Capture the cell that displays the provided text and extract its [X, Y] central coordinate. 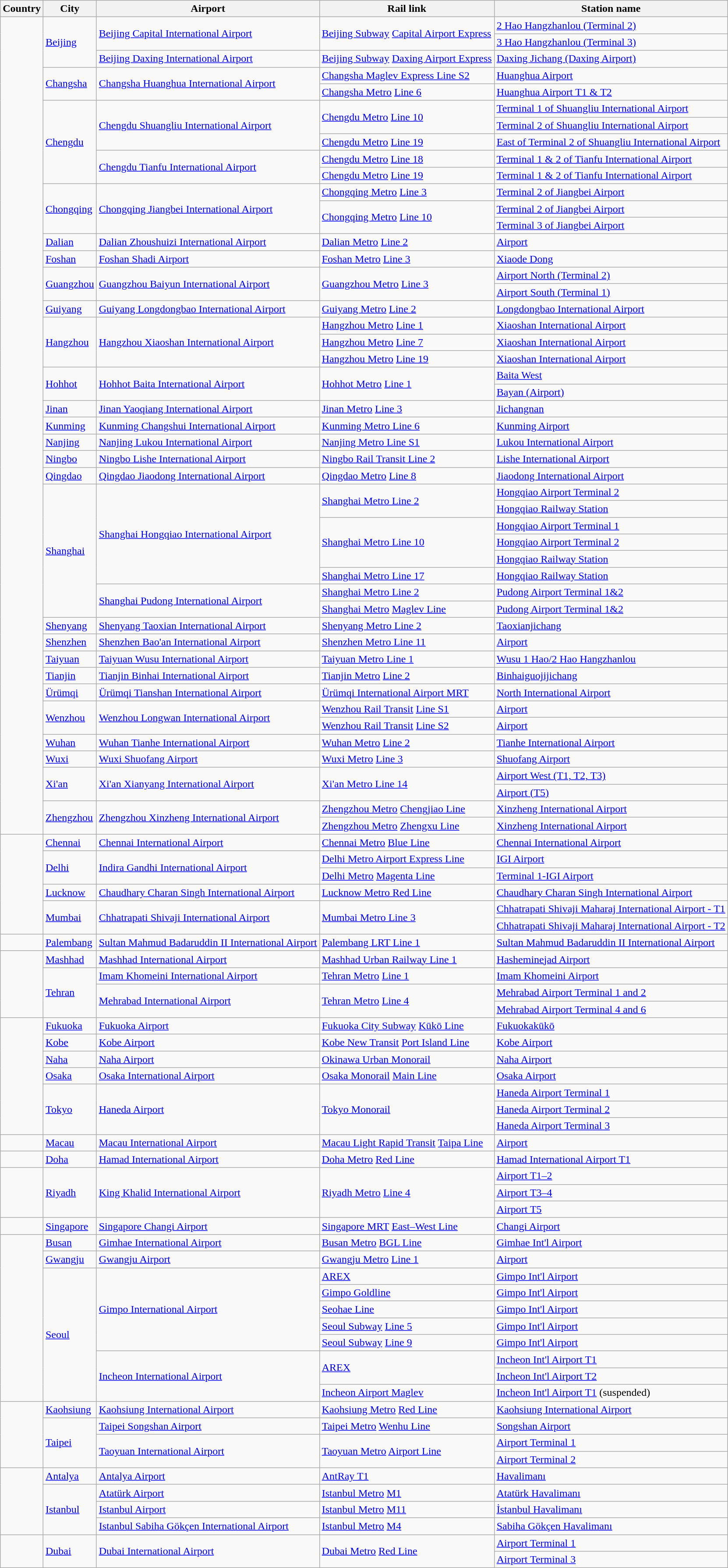
Foshan [70, 259]
Chhatrapati Shivaji Maharaj International Airport - T2 [611, 926]
Ürümqi Tianshan International Airport [208, 692]
Ürümqi International Airport MRT [406, 692]
Indira Gandhi International Airport [208, 867]
Kunming [70, 425]
Tianjin Metro Line 2 [406, 676]
Terminal 1 of Shuangliu International Airport [611, 109]
Airport North (Terminal 2) [611, 276]
Kaohsiung Metro Red Line [406, 1409]
Hohhot Metro Line 1 [406, 384]
Delhi [70, 867]
Guiyang Longdongbao International Airport [208, 309]
Binhaiguojijichang [611, 676]
Taoyuan Metro Airport Line [406, 1451]
Gimhae International Airport [208, 1242]
Jiaodong International Airport [611, 475]
Tianjin Binhai International Airport [208, 676]
Mashhad International Airport [208, 959]
Imam Khomeini International Airport [208, 976]
Hohhot [70, 384]
Mumbai [70, 917]
Lucknow Metro Red Line [406, 892]
Xiaode Dong [611, 259]
Incheon Int'l Airport T2 [611, 1376]
Station name [611, 9]
Dalian Zhoushuizi International Airport [208, 242]
Chongqing [70, 209]
Hamad International Airport T1 [611, 1159]
Shenzhen Metro Line 11 [406, 642]
Kaohsiung [70, 1409]
Guangzhou Metro Line 3 [406, 284]
Tehran Metro Line 4 [406, 1001]
Gimhae Int'l Airport [611, 1242]
Shenyang [70, 626]
Tokyo [70, 1109]
Terminal 2 of Shuangliu International Airport [611, 125]
Chengdu Metro Line 18 [406, 159]
Osaka [70, 1076]
Wuxi Metro Line 3 [406, 759]
Chongqing Metro Line 3 [406, 192]
Istanbul Sabiha Gökçen International Airport [208, 1526]
Havalimanı [611, 1476]
IGI Airport [611, 859]
Ningbo [70, 459]
Changsha Metro Line 6 [406, 92]
Chengdu Shuangliu International Airport [208, 125]
Taoyuan International Airport [208, 1451]
Fukuoka City Subway Kūkō Line [406, 1026]
Tehran [70, 992]
Wusu 1 Hao/2 Hao Hangzhanlou [611, 659]
Shenyang Metro Line 2 [406, 626]
Incheon International Airport [208, 1376]
East of Terminal 2 of Shuangliu International Airport [611, 142]
Zhengzhou Metro Chengjiao Line [406, 809]
Shanghai [70, 551]
Chhatrapati Shivaji Maharaj International Airport - T1 [611, 909]
Haneda Airport Terminal 2 [611, 1109]
Taipei Metro Wenhu Line [406, 1426]
Shenzhen Bao'an International Airport [208, 642]
Hasheminejad Airport [611, 959]
Haneda Airport Terminal 3 [611, 1126]
Taipei Songshan Airport [208, 1426]
Shanghai Metro Line 17 [406, 576]
Jinan Yaoqiang International Airport [208, 409]
Dalian [70, 242]
Busan [70, 1242]
Changsha [70, 84]
Beijing Subway Capital Airport Express [406, 34]
Wenzhou Rail Transit Line S2 [406, 726]
Incheon Airport Maglev [406, 1393]
Foshan Shadi Airport [208, 259]
Airport T5 [611, 1209]
Wuxi [70, 759]
Wuhan [70, 743]
Seoul [70, 1334]
Tehran Metro Line 1 [406, 976]
Osaka Airport [611, 1076]
Wenzhou Rail Transit Line S1 [406, 709]
Gwangju Airport [208, 1259]
Ürümqi [70, 692]
Hongqiao Airport Terminal 1 [611, 526]
Hohhot Baita International Airport [208, 384]
City [70, 9]
Shanghai Hongqiao International Airport [208, 534]
AntRay T1 [406, 1476]
Longdongbao International Airport [611, 309]
Busan Metro BGL Line [406, 1242]
Tianjin [70, 676]
Seoul Subway Line 5 [406, 1326]
Beijing Daxing International Airport [208, 59]
Airport (T5) [611, 793]
Qingdao Jiaodong International Airport [208, 475]
Baita West [611, 375]
Chongqing Metro Line 10 [406, 217]
Daxing Jichang (Daxing Airport) [611, 59]
Palembang LRT Line 1 [406, 942]
Hangzhou Metro Line 19 [406, 359]
Terminal 3 of Jiangbei Airport [611, 226]
Jinan Metro Line 3 [406, 409]
Delhi Metro Airport Express Line [406, 859]
Kunming Metro Line 6 [406, 425]
Istanbul Metro M1 [406, 1493]
Tianhe International Airport [611, 743]
Chennai [70, 842]
Songshan Airport [611, 1426]
Mashhad [70, 959]
Incheon Int'l Airport T1 [611, 1359]
Delhi Metro Magenta Line [406, 876]
Chengdu [70, 142]
Chhatrapati Shivaji International Airport [208, 917]
Shenyang Taoxian International Airport [208, 626]
Qingdao [70, 475]
Imam Khomeini Airport [611, 976]
Incheon Int'l Airport T1 (suspended) [611, 1393]
Shenzhen [70, 642]
Fukuoka [70, 1026]
Chennai Metro Blue Line [406, 842]
Haneda Airport [208, 1109]
Macau Light Rapid Transit Taipa Line [406, 1143]
Taiyuan [70, 659]
Kobe [70, 1043]
Istanbul [70, 1509]
Guangzhou Baiyun International Airport [208, 284]
Doha [70, 1159]
Airport Terminal 3 [611, 1560]
Shanghai Metro Maglev Line [406, 609]
Huanghua Airport [611, 75]
North International Airport [611, 692]
Guiyang Metro Line 2 [406, 309]
Ningbo Rail Transit Line 2 [406, 459]
Rail link [406, 9]
Hangzhou Xiaoshan International Airport [208, 342]
Hamad International Airport [208, 1159]
İstanbul Havalimanı [611, 1509]
Taiyuan Wusu International Airport [208, 659]
Istanbul Metro M4 [406, 1526]
Mashhad Urban Railway Line 1 [406, 959]
Kunming Airport [611, 425]
Gimpo International Airport [208, 1310]
Airport T3–4 [611, 1193]
3 Hao Hangzhanlou (Terminal 3) [611, 42]
Singapore [70, 1226]
Seohae Line [406, 1310]
Xi'an [70, 784]
Huanghua Airport T1 & T2 [611, 92]
Antalya [70, 1476]
Wuhan Tianhe International Airport [208, 743]
Mumbai Metro Line 3 [406, 917]
Fukuokakūkō [611, 1026]
Country [22, 9]
Bayan (Airport) [611, 392]
Kunming Changshui International Airport [208, 425]
Mehrabad International Airport [208, 1001]
Fukuoka Airport [208, 1026]
Beijing Capital International Airport [208, 34]
Atatürk Airport [208, 1493]
Wenzhou Longwan International Airport [208, 717]
Ningbo Lishe International Airport [208, 459]
Hangzhou Metro Line 1 [406, 326]
Lukou International Airport [611, 442]
Macau International Airport [208, 1143]
King Khalid International Airport [208, 1193]
Taipei [70, 1443]
Airport West (T1, T2, T3) [611, 776]
Xi'an Xianyang International Airport [208, 784]
Wenzhou [70, 717]
Dubai International Airport [208, 1551]
Airport T1–2 [611, 1176]
Beijing [70, 42]
Wuhan Metro Line 2 [406, 743]
Wuxi Shuofang Airport [208, 759]
Mehrabad Airport Terminal 4 and 6 [611, 1009]
2 Hao Hangzhanlou (Terminal 2) [611, 25]
Riyadh [70, 1193]
Atatürk Havalimanı [611, 1493]
Beijing Subway Daxing Airport Express [406, 59]
Guangzhou [70, 284]
Jichangnan [611, 409]
Palembang [70, 942]
Osaka International Airport [208, 1076]
Hangzhou [70, 342]
Singapore Changi Airport [208, 1226]
Changsha Huanghua International Airport [208, 84]
Nanjing [70, 442]
Zhengzhou Xinzheng International Airport [208, 818]
Shanghai Metro Line 10 [406, 542]
Istanbul Airport [208, 1509]
Chongqing Jiangbei International Airport [208, 209]
Doha Metro Red Line [406, 1159]
Foshan Metro Line 3 [406, 259]
Taiyuan Metro Line 1 [406, 659]
Changsha Maglev Express Line S2 [406, 75]
Dalian Metro Line 2 [406, 242]
Taoxianjichang [611, 626]
Haneda Airport Terminal 1 [611, 1093]
Airport South (Terminal 1) [611, 292]
Mehrabad Airport Terminal 1 and 2 [611, 992]
Jinan [70, 409]
Lishe International Airport [611, 459]
Dubai Metro Red Line [406, 1551]
Terminal 1-IGI Airport [611, 876]
Istanbul Metro M11 [406, 1509]
Chengdu Tianfu International Airport [208, 167]
Antalya Airport [208, 1476]
Shuofang Airport [611, 759]
Tokyo Monorail [406, 1109]
Riyadh Metro Line 4 [406, 1193]
Xi'an Metro Line 14 [406, 784]
Gimpo Goldline [406, 1293]
Nanjing Lukou International Airport [208, 442]
Okinawa Urban Monorail [406, 1059]
Dubai [70, 1551]
Gwangju [70, 1259]
Gwangju Metro Line 1 [406, 1259]
Kobe New Transit Port Island Line [406, 1043]
Sabiha Gökçen Havalimanı [611, 1526]
Lucknow [70, 892]
Zhengzhou Metro Zhengxu Line [406, 826]
Osaka Monorail Main Line [406, 1076]
Naha [70, 1059]
Airport Terminal 2 [611, 1459]
Chengdu Metro Line 10 [406, 117]
Hangzhou Metro Line 7 [406, 342]
Singapore MRT East–West Line [406, 1226]
Nanjing Metro Line S1 [406, 442]
Guiyang [70, 309]
Shanghai Pudong International Airport [208, 601]
Macau [70, 1143]
Zhengzhou [70, 818]
Qingdao Metro Line 8 [406, 475]
Changi Airport [611, 1226]
Seoul Subway Line 9 [406, 1343]
